Pinpoint the cell where the given text exists, returning its [x, y] midpoint coordinate. 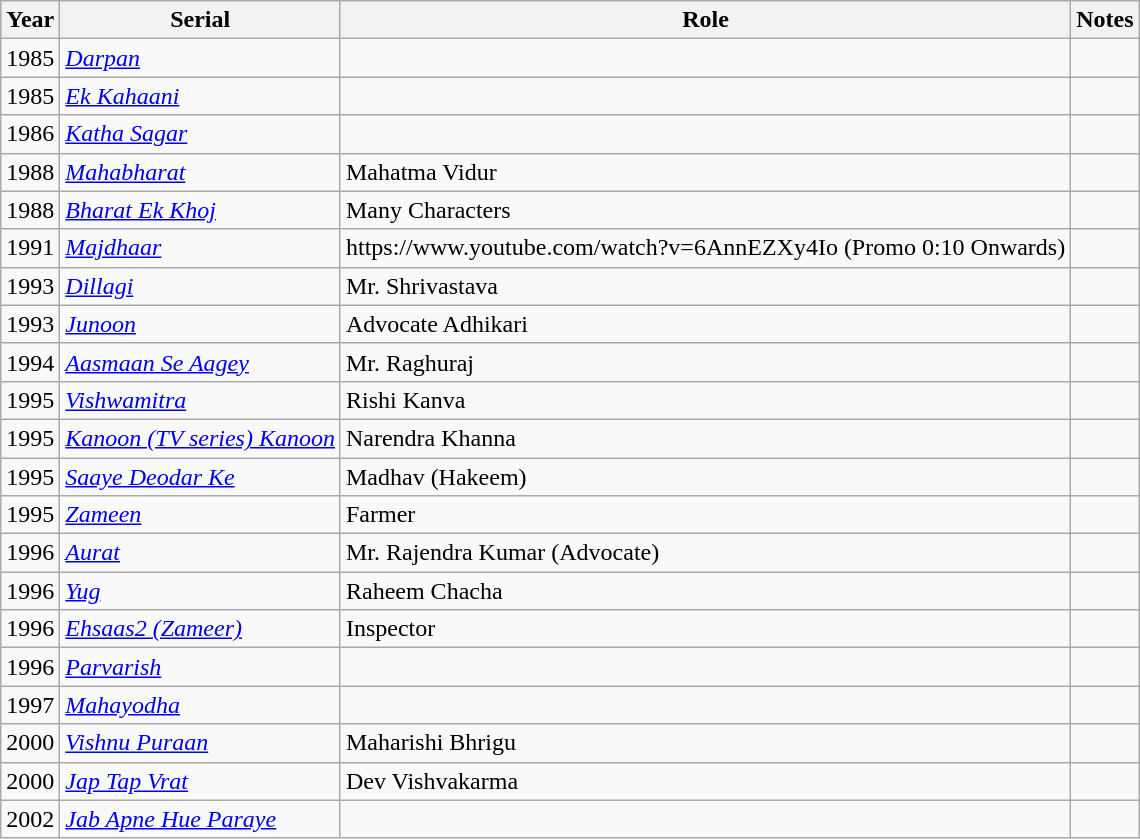
Role [705, 20]
Serial [200, 20]
1986 [30, 134]
Advocate Adhikari [705, 324]
Narendra Khanna [705, 438]
1997 [30, 705]
Many Characters [705, 210]
Mahayodha [200, 705]
Year [30, 20]
Farmer [705, 515]
Jap Tap Vrat [200, 781]
Ek Kahaani [200, 96]
Saaye Deodar Ke [200, 477]
Madhav (Hakeem) [705, 477]
Ehsaas2 (Zameer) [200, 629]
Mahabharat [200, 172]
Bharat Ek Khoj [200, 210]
Dev Vishvakarma [705, 781]
Dillagi [200, 286]
Notes [1105, 20]
Yug [200, 591]
Raheem Chacha [705, 591]
Rishi Kanva [705, 400]
1991 [30, 248]
Zameen [200, 515]
Junoon [200, 324]
1994 [30, 362]
Jab Apne Hue Paraye [200, 819]
Mr. Raghuraj [705, 362]
Maharishi Bhrigu [705, 743]
Katha Sagar [200, 134]
Darpan [200, 58]
Aurat [200, 553]
Vishnu Puraan [200, 743]
Mr. Rajendra Kumar (Advocate) [705, 553]
2002 [30, 819]
Mahatma Vidur [705, 172]
Inspector [705, 629]
Kanoon (TV series) Kanoon [200, 438]
https://www.youtube.com/watch?v=6AnnEZXy4Io (Promo 0:10 Onwards) [705, 248]
Majdhaar [200, 248]
Parvarish [200, 667]
Aasmaan Se Aagey [200, 362]
Vishwamitra [200, 400]
Mr. Shrivastava [705, 286]
